Extract the [x, y] coordinate from the center of the cell holding the provided text.  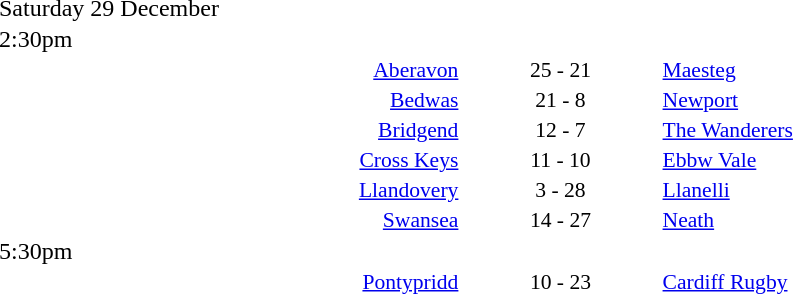
25 - 21 [560, 70]
21 - 8 [560, 100]
14 - 27 [560, 220]
11 - 10 [560, 160]
3 - 28 [560, 190]
12 - 7 [560, 130]
